Find where the given text appears and provide that cell's center as [x, y] coordinate. 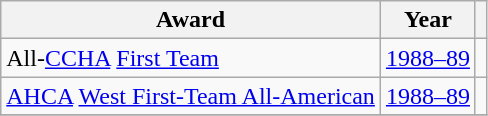
All-CCHA First Team [191, 58]
Year [428, 20]
Award [191, 20]
AHCA West First-Team All-American [191, 96]
